Extract the (x, y) coordinate from the center of the cell holding the provided text.  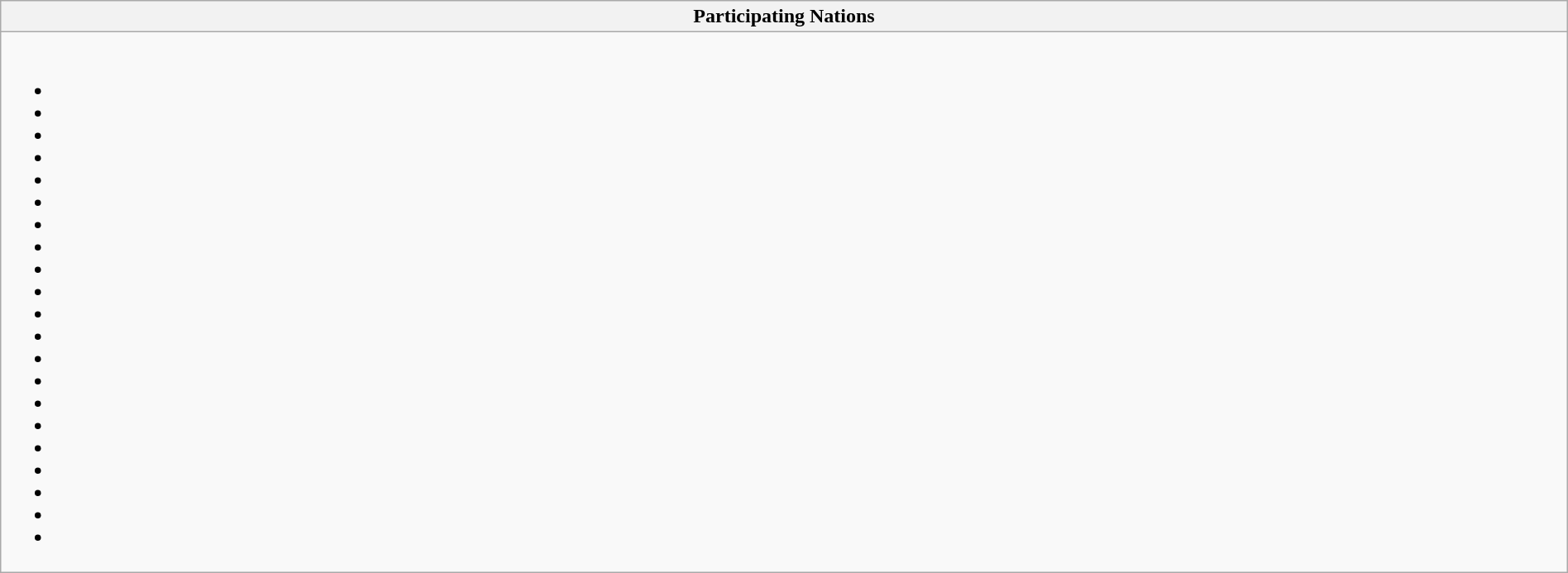
Participating Nations (784, 17)
